Output the [X, Y] coordinate of the center of the cell containing the given text.  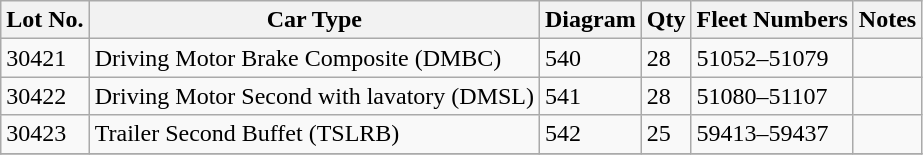
30422 [45, 96]
541 [591, 96]
59413–59437 [772, 134]
Car Type [314, 20]
540 [591, 58]
Notes [887, 20]
51052–51079 [772, 58]
Lot No. [45, 20]
Trailer Second Buffet (TSLRB) [314, 134]
Driving Motor Brake Composite (DMBC) [314, 58]
Diagram [591, 20]
25 [666, 134]
Driving Motor Second with lavatory (DMSL) [314, 96]
30423 [45, 134]
Fleet Numbers [772, 20]
542 [591, 134]
30421 [45, 58]
Qty [666, 20]
51080–51107 [772, 96]
